From the cell containing the given text, extract its center point as [x, y] coordinate. 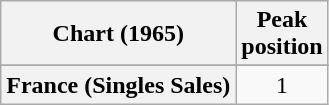
Peakposition [282, 34]
1 [282, 85]
Chart (1965) [118, 34]
France (Singles Sales) [118, 85]
